Detect which cell encompasses the target text, then output its (x, y) center coordinate. 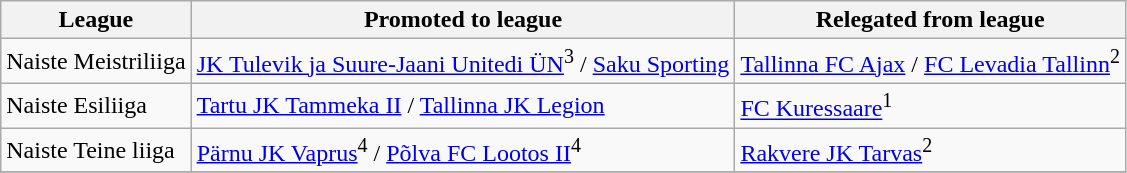
Rakvere JK Tarvas2 (930, 150)
JK Tulevik ja Suure-Jaani Unitedi ÜN3 / Saku Sporting (463, 62)
Naiste Teine liiga (96, 150)
Tartu JK Tammeka II / Tallinna JK Legion (463, 106)
Relegated from league (930, 20)
Naiste Esiliiga (96, 106)
FC Kuressaare1 (930, 106)
Pärnu JK Vaprus4 / Põlva FC Lootos II4 (463, 150)
League (96, 20)
Tallinna FC Ajax / FC Levadia Tallinn2 (930, 62)
Naiste Meistriliiga (96, 62)
Promoted to league (463, 20)
